Detect which cell encompasses the target text, then output its (x, y) center coordinate. 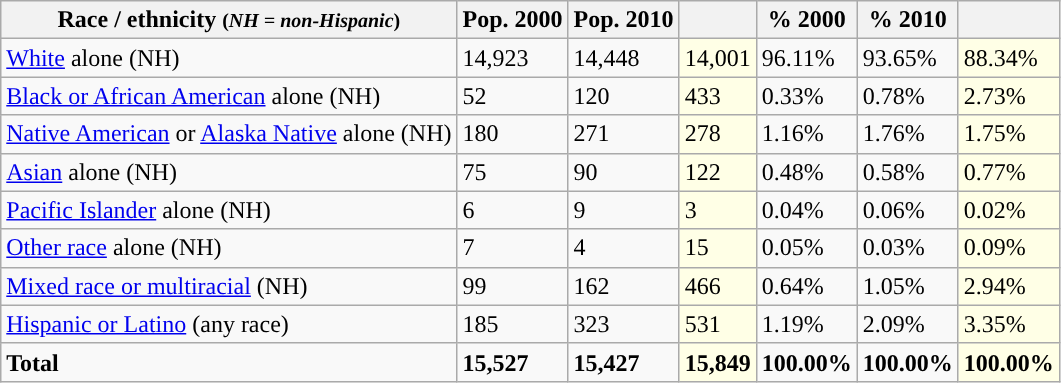
180 (512, 134)
99 (512, 286)
Hispanic or Latino (any race) (229, 324)
185 (512, 324)
1.76% (908, 134)
Other race alone (NH) (229, 248)
531 (718, 324)
Mixed race or multiracial (NH) (229, 286)
162 (624, 286)
0.78% (908, 96)
0.48% (806, 172)
Pop. 2010 (624, 20)
% 2000 (806, 20)
% 2010 (908, 20)
0.03% (908, 248)
323 (624, 324)
271 (624, 134)
0.64% (806, 286)
90 (624, 172)
0.58% (908, 172)
0.04% (806, 210)
4 (624, 248)
White alone (NH) (229, 58)
0.09% (1008, 248)
15,527 (512, 362)
15 (718, 248)
120 (624, 96)
9 (624, 210)
14,001 (718, 58)
0.33% (806, 96)
2.94% (1008, 286)
6 (512, 210)
3 (718, 210)
Native American or Alaska Native alone (NH) (229, 134)
Total (229, 362)
1.05% (908, 286)
2.09% (908, 324)
93.65% (908, 58)
15,427 (624, 362)
0.05% (806, 248)
75 (512, 172)
1.16% (806, 134)
466 (718, 286)
0.02% (1008, 210)
7 (512, 248)
Race / ethnicity (NH = non-Hispanic) (229, 20)
1.19% (806, 324)
0.77% (1008, 172)
3.35% (1008, 324)
Asian alone (NH) (229, 172)
122 (718, 172)
14,448 (624, 58)
278 (718, 134)
15,849 (718, 362)
Black or African American alone (NH) (229, 96)
Pop. 2000 (512, 20)
Pacific Islander alone (NH) (229, 210)
88.34% (1008, 58)
0.06% (908, 210)
52 (512, 96)
1.75% (1008, 134)
96.11% (806, 58)
2.73% (1008, 96)
14,923 (512, 58)
433 (718, 96)
